Identify which cell holds the provided text, then report its [X, Y] central coordinate. 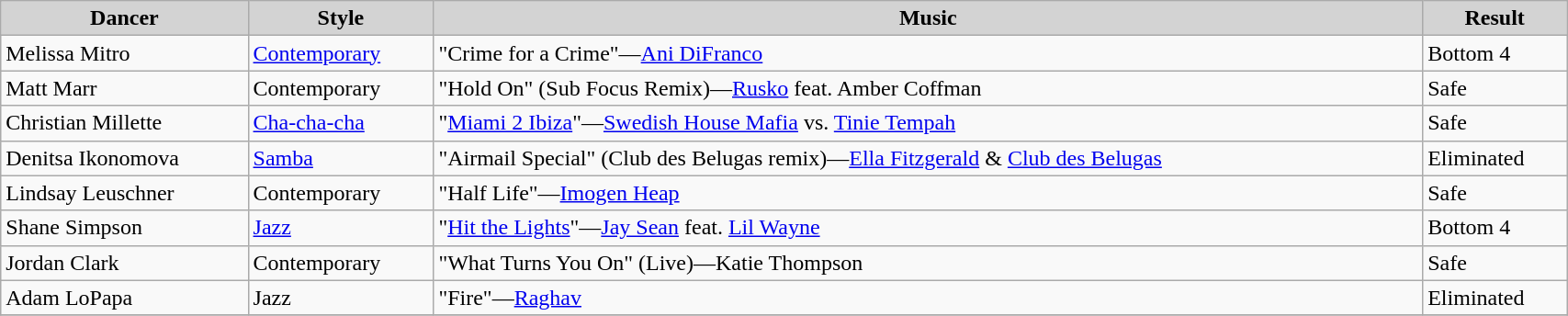
Style [341, 18]
Christian Millette [125, 123]
Music [928, 18]
Jordan Clark [125, 263]
"Hold On" (Sub Focus Remix)—Rusko feat. Amber Coffman [928, 88]
"Miami 2 Ibiza"—Swedish House Mafia vs. Tinie Tempah [928, 123]
Adam LoPapa [125, 298]
Shane Simpson [125, 228]
Result [1495, 18]
"Half Life"—Imogen Heap [928, 193]
"Hit the Lights"—Jay Sean feat. Lil Wayne [928, 228]
Cha-cha-cha [341, 123]
Samba [341, 158]
Denitsa Ikonomova [125, 158]
Matt Marr [125, 88]
"What Turns You On" (Live)—Katie Thompson [928, 263]
Dancer [125, 18]
Lindsay Leuschner [125, 193]
"Fire"—Raghav [928, 298]
"Crime for a Crime"—Ani DiFranco [928, 53]
Melissa Mitro [125, 53]
"Airmail Special" (Club des Belugas remix)—Ella Fitzgerald & Club des Belugas [928, 158]
